Search for the cell housing the specified text and yield its (x, y) center coordinate. 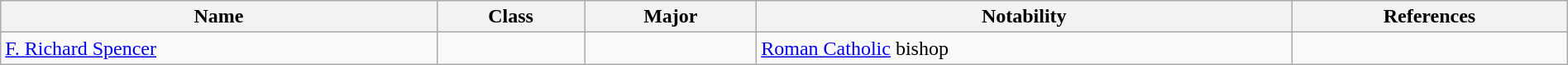
References (1430, 17)
Major (671, 17)
Name (218, 17)
F. Richard Spencer (218, 48)
Class (511, 17)
Notability (1024, 17)
Roman Catholic bishop (1024, 48)
